Provide the [x, y] coordinate of the cell's center where the given text is located.  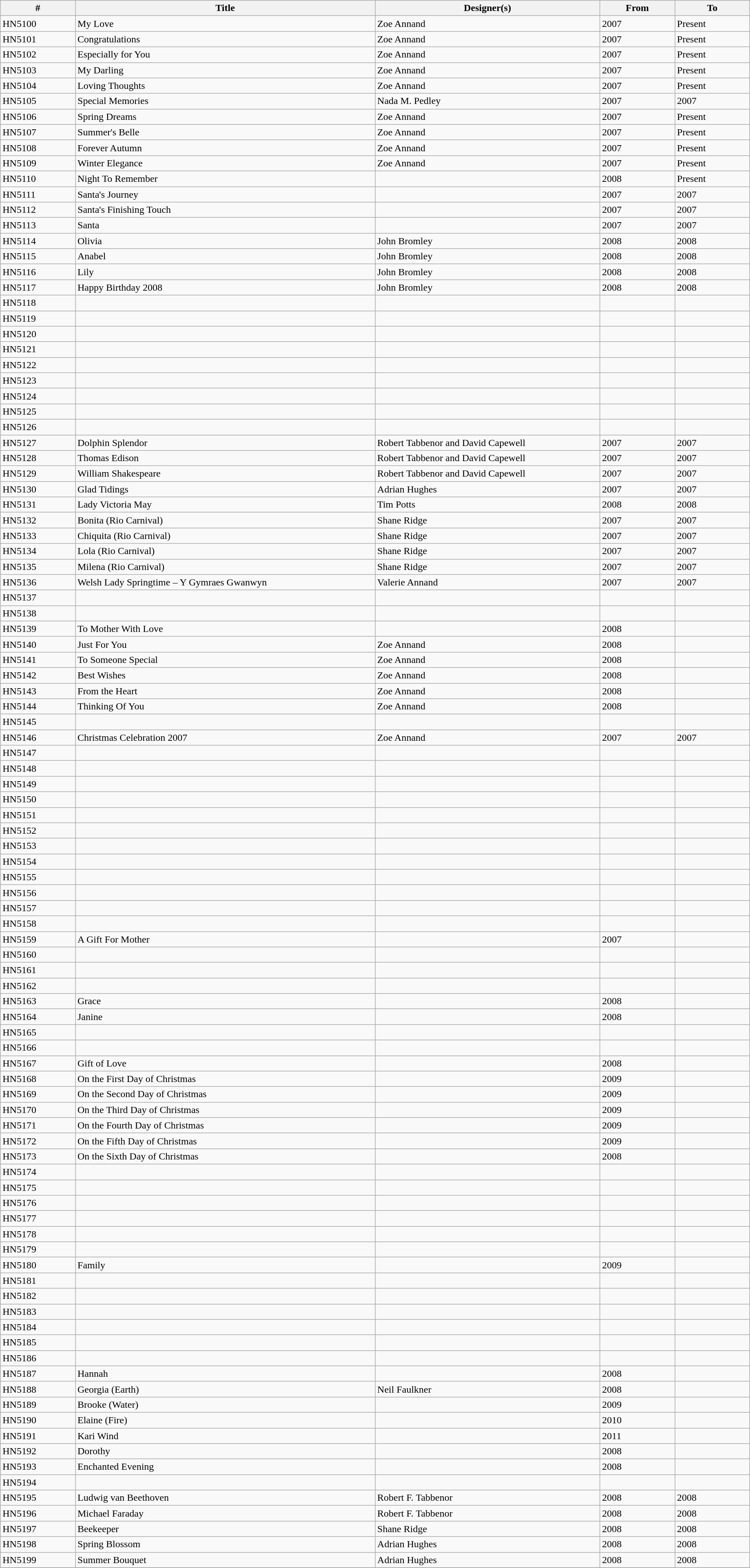
HN5147 [38, 753]
Ludwig van Beethoven [225, 1498]
Dolphin Splendor [225, 442]
HN5179 [38, 1250]
HN5124 [38, 396]
HN5172 [38, 1141]
HN5130 [38, 489]
HN5132 [38, 520]
HN5104 [38, 86]
Hannah [225, 1374]
HN5160 [38, 955]
HN5145 [38, 722]
HN5178 [38, 1234]
Brooke (Water) [225, 1405]
HN5119 [38, 318]
HN5182 [38, 1296]
Neil Faulkner [488, 1389]
HN5107 [38, 132]
HN5101 [38, 39]
HN5112 [38, 210]
HN5118 [38, 303]
On the Fourth Day of Christmas [225, 1125]
HN5196 [38, 1513]
HN5185 [38, 1343]
HN5161 [38, 970]
HN5192 [38, 1451]
My Darling [225, 70]
HN5169 [38, 1094]
HN5189 [38, 1405]
HN5168 [38, 1079]
Bonita (Rio Carnival) [225, 520]
HN5162 [38, 986]
Summer Bouquet [225, 1560]
To Mother With Love [225, 629]
Spring Blossom [225, 1544]
HN5125 [38, 411]
HN5166 [38, 1048]
HN5109 [38, 163]
2011 [637, 1435]
Grace [225, 1001]
Congratulations [225, 39]
Lily [225, 272]
HN5146 [38, 738]
HN5142 [38, 675]
HN5187 [38, 1374]
HN5128 [38, 458]
On the Sixth Day of Christmas [225, 1156]
HN5141 [38, 660]
HN5154 [38, 861]
HN5150 [38, 799]
HN5157 [38, 908]
HN5116 [38, 272]
On the First Day of Christmas [225, 1079]
On the Fifth Day of Christmas [225, 1141]
HN5102 [38, 55]
HN5176 [38, 1203]
HN5111 [38, 194]
Loving Thoughts [225, 86]
From [637, 8]
Janine [225, 1017]
HN5106 [38, 117]
To [712, 8]
HN5113 [38, 225]
HN5114 [38, 241]
HN5126 [38, 427]
HN5170 [38, 1110]
From the Heart [225, 691]
HN5191 [38, 1435]
Christmas Celebration 2007 [225, 738]
Family [225, 1265]
HN5115 [38, 256]
HN5194 [38, 1482]
2010 [637, 1420]
On the Third Day of Christmas [225, 1110]
HN5181 [38, 1281]
Nada M. Pedley [488, 101]
HN5164 [38, 1017]
HN5103 [38, 70]
Special Memories [225, 101]
Beekeeper [225, 1529]
Lola (Rio Carnival) [225, 551]
HN5100 [38, 24]
HN5143 [38, 691]
Anabel [225, 256]
Enchanted Evening [225, 1467]
HN5188 [38, 1389]
HN5159 [38, 939]
HN5136 [38, 582]
Spring Dreams [225, 117]
HN5138 [38, 613]
HN5108 [38, 148]
Lady Victoria May [225, 505]
To Someone Special [225, 660]
HN5171 [38, 1125]
HN5131 [38, 505]
HN5190 [38, 1420]
Thomas Edison [225, 458]
Especially for You [225, 55]
Happy Birthday 2008 [225, 287]
HN5199 [38, 1560]
HN5122 [38, 365]
Santa's Finishing Touch [225, 210]
HN5197 [38, 1529]
HN5148 [38, 769]
HN5153 [38, 846]
Milena (Rio Carnival) [225, 567]
Night To Remember [225, 179]
HN5173 [38, 1156]
HN5133 [38, 536]
Kari Wind [225, 1435]
HN5144 [38, 707]
Designer(s) [488, 8]
Title [225, 8]
HN5149 [38, 784]
HN5110 [38, 179]
Olivia [225, 241]
Gift of Love [225, 1063]
HN5120 [38, 334]
HN5186 [38, 1358]
My Love [225, 24]
HN5198 [38, 1544]
HN5129 [38, 474]
Best Wishes [225, 675]
William Shakespeare [225, 474]
HN5134 [38, 551]
HN5123 [38, 380]
HN5151 [38, 815]
Michael Faraday [225, 1513]
Elaine (Fire) [225, 1420]
HN5183 [38, 1312]
Georgia (Earth) [225, 1389]
Forever Autumn [225, 148]
HN5121 [38, 349]
HN5117 [38, 287]
HN5127 [38, 442]
Thinking Of You [225, 707]
# [38, 8]
HN5137 [38, 598]
HN5175 [38, 1188]
Welsh Lady Springtime – Y Gymraes Gwanwyn [225, 582]
HN5184 [38, 1327]
Chiquita (Rio Carnival) [225, 536]
HN5155 [38, 877]
Santa's Journey [225, 194]
HN5167 [38, 1063]
HN5140 [38, 644]
A Gift For Mother [225, 939]
Winter Elegance [225, 163]
HN5195 [38, 1498]
HN5177 [38, 1219]
HN5105 [38, 101]
HN5174 [38, 1172]
HN5156 [38, 892]
HN5180 [38, 1265]
Santa [225, 225]
HN5152 [38, 830]
HN5163 [38, 1001]
On the Second Day of Christmas [225, 1094]
HN5193 [38, 1467]
Valerie Annand [488, 582]
HN5139 [38, 629]
HN5158 [38, 923]
HN5165 [38, 1032]
Dorothy [225, 1451]
Glad Tidings [225, 489]
Just For You [225, 644]
Tim Potts [488, 505]
HN5135 [38, 567]
Summer's Belle [225, 132]
